Output the (x, y) coordinate of the center of the cell containing the given text.  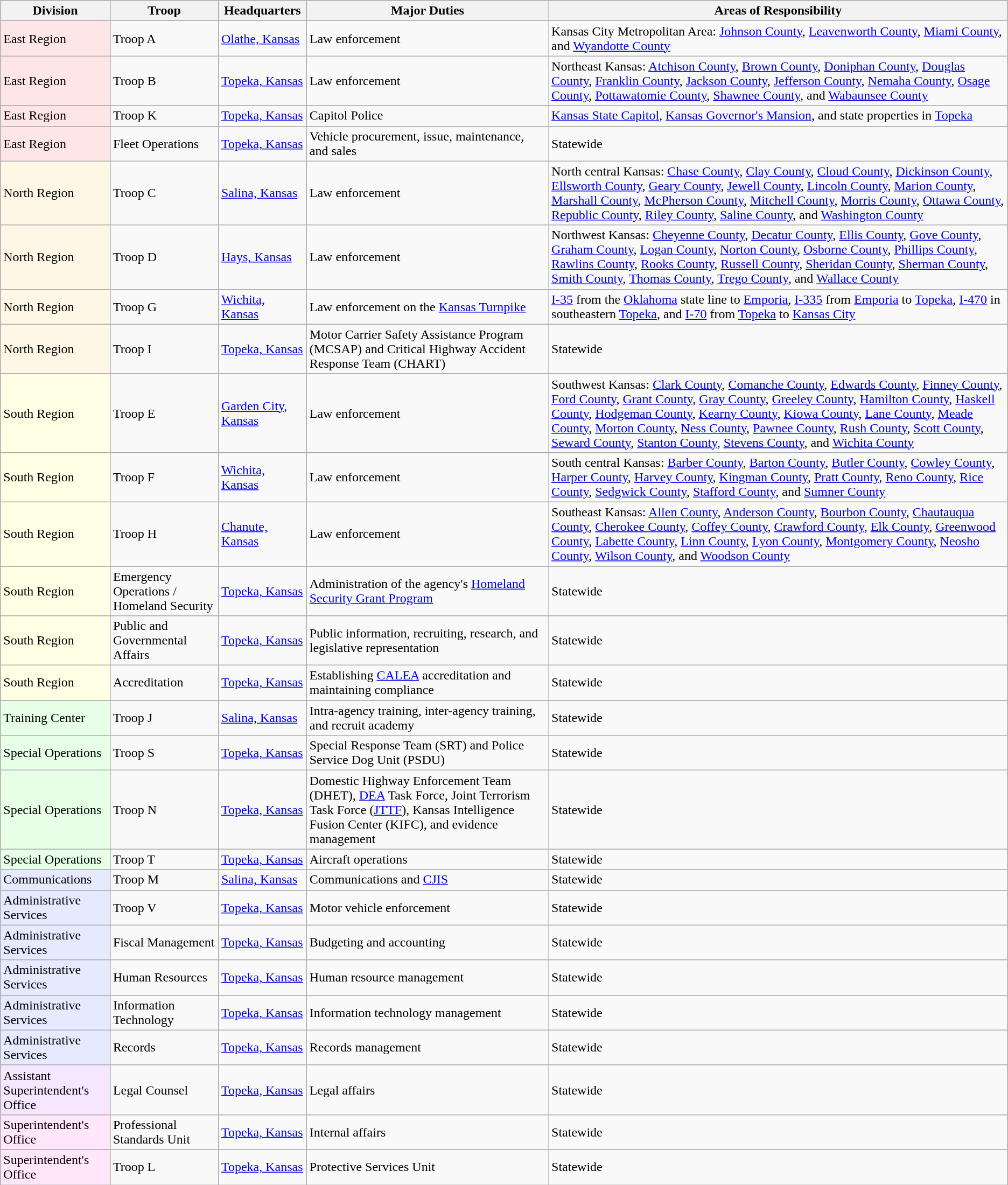
Public and Governmental Affairs (164, 641)
Kansas State Capitol, Kansas Governor's Mansion, and state properties in Topeka (779, 116)
Troop B (164, 81)
Capitol Police (428, 116)
Hays, Kansas (262, 257)
Public information, recruiting, research, and legislative representation (428, 641)
Troop T (164, 859)
Olathe, Kansas (262, 39)
Troop M (164, 880)
Internal affairs (428, 1132)
Records (164, 1048)
Assistant Superintendent's Office (55, 1090)
Aircraft operations (428, 859)
Troop (164, 11)
Headquarters (262, 11)
Budgeting and accounting (428, 942)
Division (55, 11)
Emergency Operations / Homeland Security (164, 591)
Troop C (164, 193)
Troop L (164, 1167)
Law enforcement on the Kansas Turnpike (428, 307)
Records management (428, 1048)
Troop E (164, 413)
Communications and CJIS (428, 880)
Troop I (164, 349)
Chanute, Kansas (262, 534)
Troop J (164, 718)
Major Duties (428, 11)
Accreditation (164, 683)
Fiscal Management (164, 942)
Vehicle procurement, issue, maintenance, and sales (428, 143)
Areas of Responsibility (779, 11)
Motor Carrier Safety Assistance Program (MCSAP) and Critical Highway Accident Response Team (CHART) (428, 349)
Legal affairs (428, 1090)
Fleet Operations (164, 143)
Human resource management (428, 978)
Special Response Team (SRT) and Police Service Dog Unit (PSDU) (428, 753)
Communications (55, 880)
Information Technology (164, 1012)
Garden City, Kansas (262, 413)
I-35 from the Oklahoma state line to Emporia, I-335 from Emporia to Topeka, I-470 in southeastern Topeka, and I-70 from Topeka to Kansas City (779, 307)
Information technology management (428, 1012)
Troop S (164, 753)
Legal Counsel (164, 1090)
Motor vehicle enforcement (428, 908)
Intra-agency training, inter-agency training, and recruit academy (428, 718)
Establishing CALEA accreditation and maintaining compliance (428, 683)
Troop N (164, 810)
Troop H (164, 534)
Troop V (164, 908)
Troop A (164, 39)
Kansas City Metropolitan Area: Johnson County, Leavenworth County, Miami County, and Wyandotte County (779, 39)
Training Center (55, 718)
Protective Services Unit (428, 1167)
Human Resources (164, 978)
Troop K (164, 116)
Troop D (164, 257)
Administration of the agency's Homeland Security Grant Program (428, 591)
Troop F (164, 477)
Troop G (164, 307)
Professional Standards Unit (164, 1132)
